Find where the given text appears and provide that cell's center as (X, Y) coordinate. 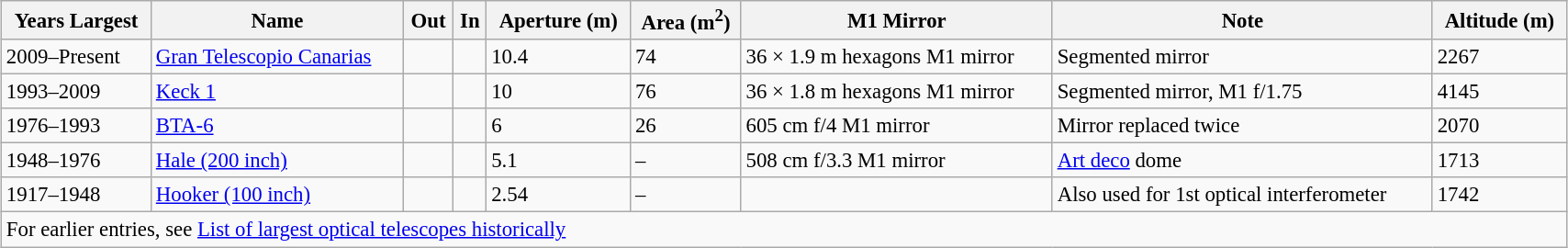
1976–1993 (77, 126)
Hale (200 inch) (277, 161)
1917–1948 (77, 196)
76 (687, 92)
Name (277, 20)
Keck 1 (277, 92)
2.54 (558, 196)
2267 (1499, 57)
6 (558, 126)
Mirror replaced twice (1242, 126)
605 cm f/4 M1 mirror (896, 126)
10.4 (558, 57)
1993–2009 (77, 92)
Gran Telescopio Canarias (277, 57)
36 × 1.8 m hexagons M1 mirror (896, 92)
In (470, 20)
508 cm f/3.3 M1 mirror (896, 161)
26 (687, 126)
Also used for 1st optical interferometer (1242, 196)
74 (687, 57)
10 (558, 92)
Segmented mirror (1242, 57)
Area (m2) (687, 20)
Out (428, 20)
5.1 (558, 161)
Years Largest (77, 20)
Note (1242, 20)
4145 (1499, 92)
Altitude (m) (1499, 20)
Art deco dome (1242, 161)
36 × 1.9 m hexagons M1 mirror (896, 57)
1948–1976 (77, 161)
2070 (1499, 126)
1713 (1499, 161)
1742 (1499, 196)
Aperture (m) (558, 20)
M1 Mirror (896, 20)
2009–Present (77, 57)
Hooker (100 inch) (277, 196)
For earlier entries, see List of largest optical telescopes historically (784, 230)
BTA-6 (277, 126)
Segmented mirror, M1 f/1.75 (1242, 92)
